Detect which cell encompasses the target text, then output its [x, y] center coordinate. 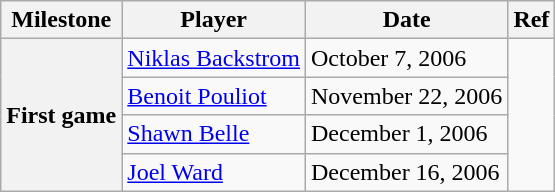
Player [214, 20]
First game [62, 115]
December 1, 2006 [406, 134]
Shawn Belle [214, 134]
October 7, 2006 [406, 58]
December 16, 2006 [406, 172]
Ref [532, 20]
Date [406, 20]
Joel Ward [214, 172]
Niklas Backstrom [214, 58]
Milestone [62, 20]
November 22, 2006 [406, 96]
Benoit Pouliot [214, 96]
